Determine the (x, y) coordinate at the center of the cell enclosing the given text.  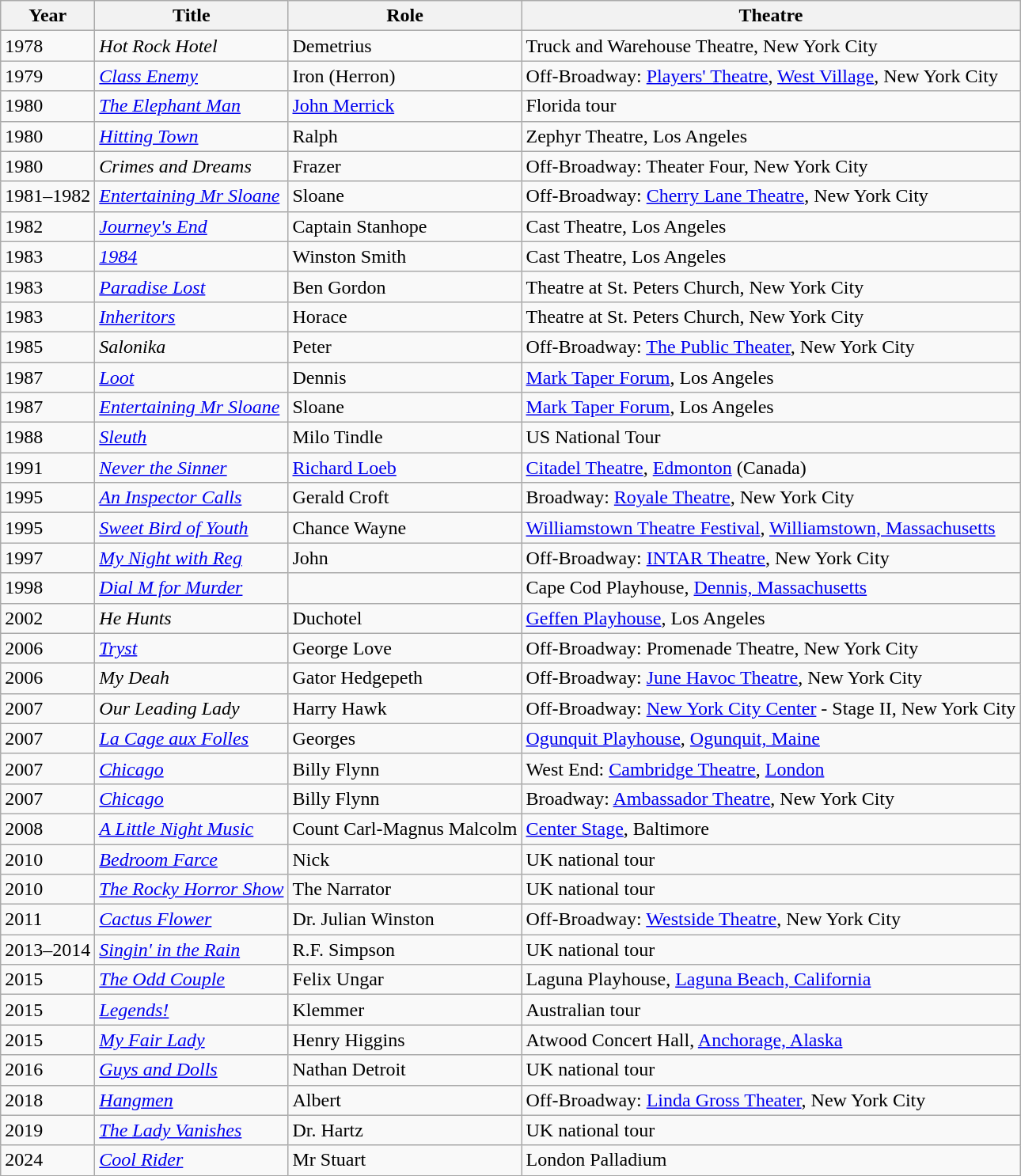
Off-Broadway: INTAR Theatre, New York City (771, 558)
Winston Smith (405, 256)
Gator Hedgepeth (405, 678)
1979 (47, 76)
Horace (405, 317)
Journey's End (192, 226)
1978 (47, 46)
1981–1982 (47, 196)
Salonika (192, 347)
Hitting Town (192, 136)
Laguna Playhouse, Laguna Beach, California (771, 980)
US National Tour (771, 438)
Cactus Flower (192, 920)
Year (47, 16)
Cape Cod Playhouse, Dennis, Massachusetts (771, 588)
Theatre (771, 16)
Off-Broadway: June Havoc Theatre, New York City (771, 678)
Henry Higgins (405, 1040)
The Lady Vanishes (192, 1130)
Off-Broadway: Linda Gross Theater, New York City (771, 1100)
Broadway: Ambassador Theatre, New York City (771, 799)
Citadel Theatre, Edmonton (Canada) (771, 468)
John (405, 558)
Sweet Bird of Youth (192, 528)
Chance Wayne (405, 528)
Hangmen (192, 1100)
Dennis (405, 377)
The Narrator (405, 890)
Never the Sinner (192, 468)
Demetrius (405, 46)
Dr. Hartz (405, 1130)
George Love (405, 648)
Loot (192, 377)
A Little Night Music (192, 829)
1982 (47, 226)
Broadway: Royale Theatre, New York City (771, 498)
Klemmer (405, 1010)
Our Leading Lady (192, 708)
Off-Broadway: Westside Theatre, New York City (771, 920)
1998 (47, 588)
Tryst (192, 648)
The Elephant Man (192, 106)
2019 (47, 1130)
R.F. Simpson (405, 950)
Georges (405, 738)
Dial M for Murder (192, 588)
Hot Rock Hotel (192, 46)
1997 (47, 558)
Singin' in the Rain (192, 950)
Title (192, 16)
2018 (47, 1100)
Australian tour (771, 1010)
2011 (47, 920)
Mr Stuart (405, 1160)
Off-Broadway: Players' Theatre, West Village, New York City (771, 76)
Count Carl-Magnus Malcolm (405, 829)
1984 (192, 256)
London Palladium (771, 1160)
2016 (47, 1070)
Frazer (405, 166)
2002 (47, 618)
My Night with Reg (192, 558)
Crimes and Dreams (192, 166)
The Rocky Horror Show (192, 890)
An Inspector Calls (192, 498)
John Merrick (405, 106)
Off-Broadway: Cherry Lane Theatre, New York City (771, 196)
My Deah (192, 678)
Ogunquit Playhouse, Ogunquit, Maine (771, 738)
Sleuth (192, 438)
Off-Broadway: Promenade Theatre, New York City (771, 648)
Ralph (405, 136)
2008 (47, 829)
Center Stage, Baltimore (771, 829)
My Fair Lady (192, 1040)
Truck and Warehouse Theatre, New York City (771, 46)
Inheritors (192, 317)
Dr. Julian Winston (405, 920)
Iron (Herron) (405, 76)
1988 (47, 438)
Richard Loeb (405, 468)
1991 (47, 468)
Gerald Croft (405, 498)
Zephyr Theatre, Los Angeles (771, 136)
Paradise Lost (192, 286)
1985 (47, 347)
Legends! (192, 1010)
Duchotel (405, 618)
Ben Gordon (405, 286)
Peter (405, 347)
Bedroom Farce (192, 859)
Captain Stanhope (405, 226)
Florida tour (771, 106)
Off-Broadway: New York City Center - Stage II, New York City (771, 708)
2013–2014 (47, 950)
Off-Broadway: The Public Theater, New York City (771, 347)
2024 (47, 1160)
Atwood Concert Hall, Anchorage, Alaska (771, 1040)
He Hunts (192, 618)
Role (405, 16)
Nathan Detroit (405, 1070)
Geffen Playhouse, Los Angeles (771, 618)
Cool Rider (192, 1160)
Felix Ungar (405, 980)
Class Enemy (192, 76)
The Odd Couple (192, 980)
La Cage aux Folles (192, 738)
Harry Hawk (405, 708)
Nick (405, 859)
Milo Tindle (405, 438)
Off-Broadway: Theater Four, New York City (771, 166)
Albert (405, 1100)
Guys and Dolls (192, 1070)
Williamstown Theatre Festival, Williamstown, Massachusetts (771, 528)
West End: Cambridge Theatre, London (771, 768)
